Scan for the cell matching the given text and deliver its (x, y) coordinate at center. 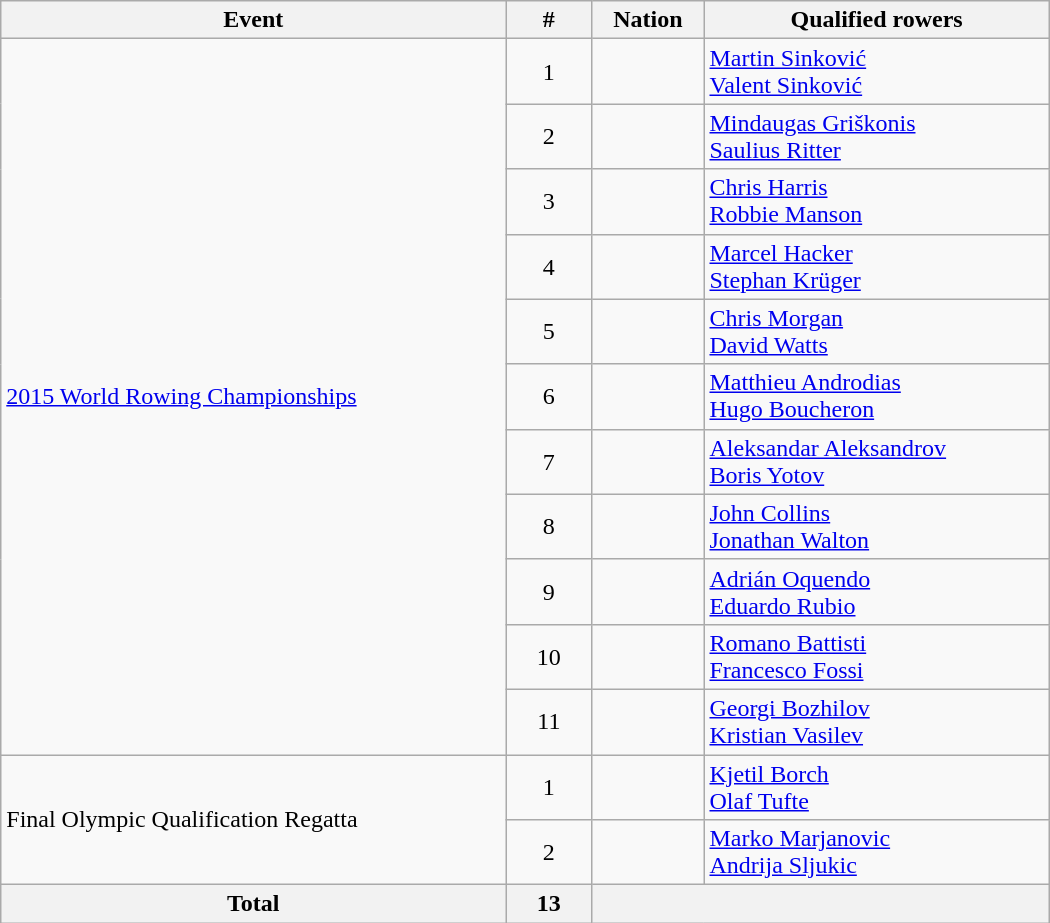
John CollinsJonathan Walton (876, 526)
Nation (648, 20)
Aleksandar AleksandrovBoris Yotov (876, 462)
Mindaugas GriškonisSaulius Ritter (876, 136)
# (549, 20)
8 (549, 526)
Kjetil BorchOlaf Tufte (876, 786)
Total (254, 904)
Romano BattistiFrancesco Fossi (876, 656)
10 (549, 656)
Martin SinkovićValent Sinković (876, 72)
Marcel HackerStephan Krüger (876, 266)
3 (549, 202)
Marko MarjanovicAndrija Sljukic (876, 852)
9 (549, 592)
Final Olympic Qualification Regatta (254, 819)
Matthieu AndrodiasHugo Boucheron (876, 396)
11 (549, 722)
5 (549, 332)
Chris HarrisRobbie Manson (876, 202)
Qualified rowers (876, 20)
Chris MorganDavid Watts (876, 332)
6 (549, 396)
4 (549, 266)
Georgi BozhilovKristian Vasilev (876, 722)
13 (549, 904)
7 (549, 462)
Adrián OquendoEduardo Rubio (876, 592)
Event (254, 20)
2015 World Rowing Championships (254, 397)
